Output the [X, Y] coordinate of the center of the cell containing the given text.  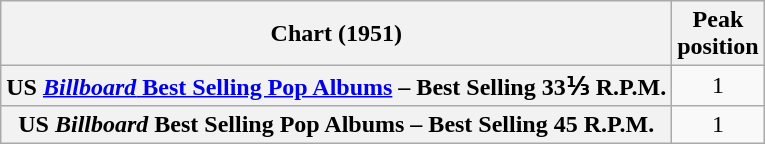
US Billboard Best Selling Pop Albums – Best Selling 33⅓ R.P.M. [336, 86]
Chart (1951) [336, 34]
Peakposition [718, 34]
US Billboard Best Selling Pop Albums – Best Selling 45 R.P.M. [336, 124]
